Scan for the cell matching the given text and deliver its (X, Y) coordinate at center. 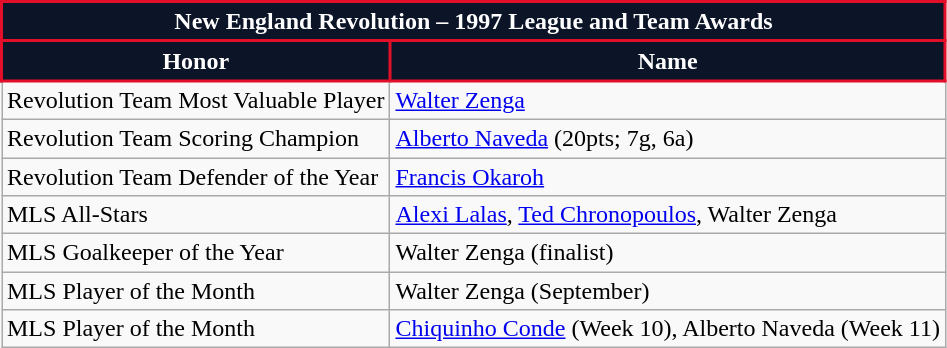
Alexi Lalas, Ted Chronopoulos, Walter Zenga (668, 215)
Revolution Team Most Valuable Player (196, 100)
MLS All-Stars (196, 215)
Honor (196, 61)
Walter Zenga (668, 100)
Walter Zenga (September) (668, 291)
Name (668, 61)
Revolution Team Defender of the Year (196, 177)
New England Revolution – 1997 League and Team Awards (474, 22)
Chiquinho Conde (Week 10), Alberto Naveda (Week 11) (668, 329)
Revolution Team Scoring Champion (196, 138)
MLS Goalkeeper of the Year (196, 253)
Francis Okaroh (668, 177)
Walter Zenga (finalist) (668, 253)
Alberto Naveda (20pts; 7g, 6a) (668, 138)
